For the text-containing cell, return its midpoint in [x, y] coordinate format. 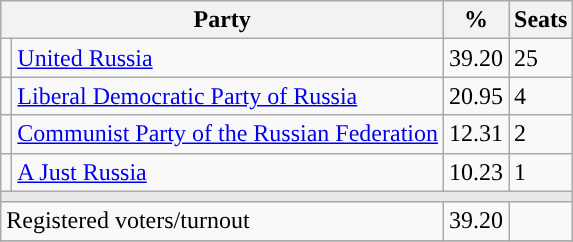
United Russia [228, 58]
% [476, 20]
Registered voters/turnout [222, 221]
20.95 [476, 96]
A Just Russia [228, 172]
Liberal Democratic Party of Russia [228, 96]
25 [541, 58]
1 [541, 172]
2 [541, 134]
4 [541, 96]
Seats [541, 20]
10.23 [476, 172]
12.31 [476, 134]
Party [222, 20]
Communist Party of the Russian Federation [228, 134]
